Locate the cell with the specified text and output its (x, y) center coordinate. 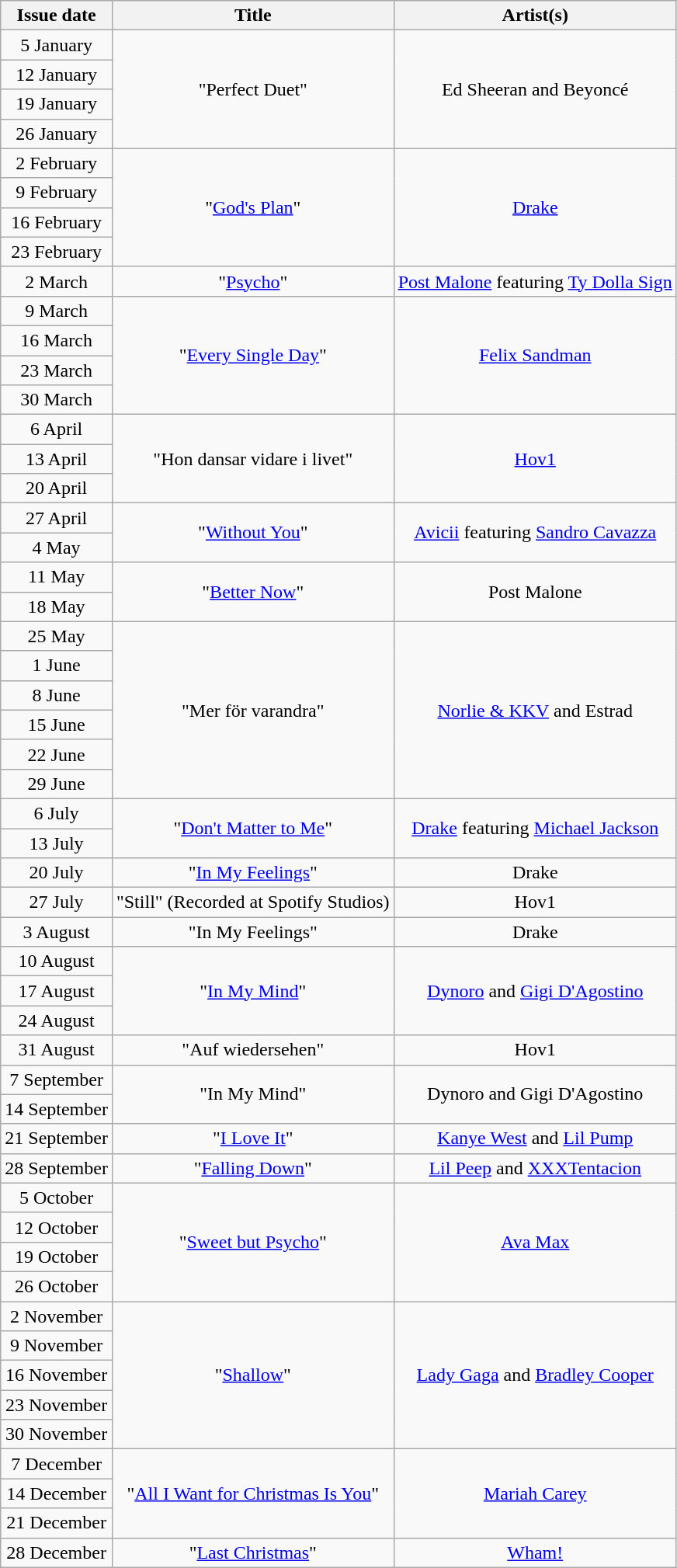
Mariah Carey (535, 1493)
Wham! (535, 1552)
16 February (57, 222)
"Sweet but Psycho" (253, 1242)
Ed Sheeran and Beyoncé (535, 89)
12 January (57, 75)
5 October (57, 1198)
21 September (57, 1139)
10 August (57, 961)
Title (253, 16)
13 April (57, 459)
"Shallow" (253, 1375)
15 June (57, 725)
"Mer för varandra" (253, 710)
"Perfect Duet" (253, 89)
4 May (57, 548)
2 February (57, 163)
Kanye West and Lil Pump (535, 1139)
Ava Max (535, 1242)
16 November (57, 1375)
20 April (57, 488)
"Hon dansar vidare i livet" (253, 459)
24 August (57, 1020)
"Still" (Recorded at Spotify Studios) (253, 902)
23 March (57, 370)
Norlie & KKV and Estrad (535, 710)
Drake featuring Michael Jackson (535, 828)
31 August (57, 1050)
2 November (57, 1316)
27 July (57, 902)
9 February (57, 193)
"Better Now" (253, 592)
Artist(s) (535, 16)
7 December (57, 1464)
Lil Peep and XXXTentacion (535, 1168)
19 October (57, 1257)
13 July (57, 843)
6 July (57, 813)
Avicii featuring Sandro Cavazza (535, 533)
21 December (57, 1523)
Post Malone (535, 592)
Issue date (57, 16)
8 June (57, 695)
"Falling Down" (253, 1168)
7 September (57, 1080)
23 February (57, 252)
Felix Sandman (535, 355)
28 September (57, 1168)
27 April (57, 518)
30 November (57, 1434)
16 March (57, 340)
28 December (57, 1552)
9 March (57, 311)
19 January (57, 104)
26 October (57, 1286)
26 January (57, 134)
"Last Christmas" (253, 1552)
"Without You" (253, 533)
23 November (57, 1405)
22 June (57, 754)
"Every Single Day" (253, 355)
11 May (57, 577)
12 October (57, 1227)
29 June (57, 784)
"All I Want for Christmas Is You" (253, 1493)
20 July (57, 873)
14 September (57, 1109)
"Auf wiedersehen" (253, 1050)
9 November (57, 1346)
14 December (57, 1493)
6 April (57, 429)
25 May (57, 636)
Lady Gaga and Bradley Cooper (535, 1375)
"God's Plan" (253, 207)
"I Love It" (253, 1139)
17 August (57, 991)
Post Malone featuring Ty Dolla Sign (535, 281)
18 May (57, 607)
30 March (57, 400)
2 March (57, 281)
5 January (57, 45)
"Psycho" (253, 281)
1 June (57, 666)
3 August (57, 932)
"Don't Matter to Me" (253, 828)
